Search for the cell housing the specified text and yield its (X, Y) center coordinate. 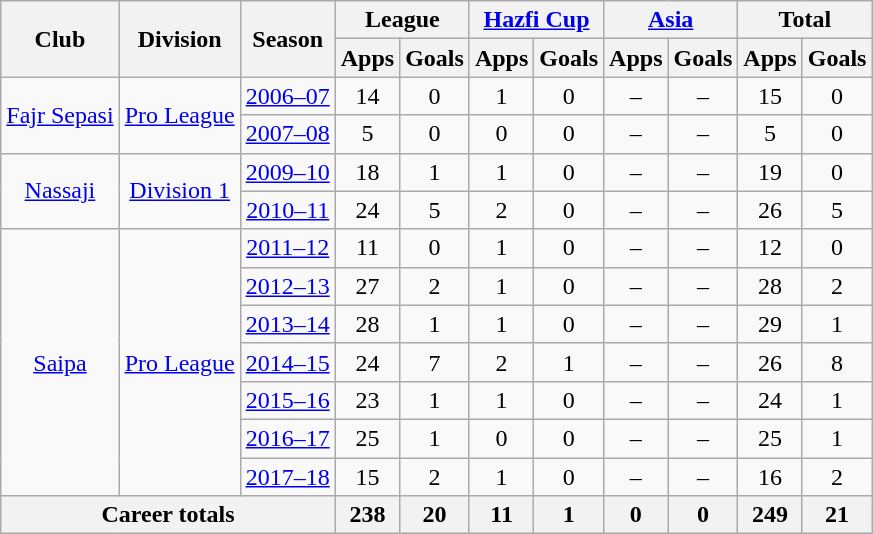
238 (367, 515)
7 (435, 362)
18 (367, 172)
12 (770, 248)
Total (805, 20)
Career totals (168, 515)
Fajr Sepasi (60, 115)
2009–10 (288, 172)
2015–16 (288, 400)
2012–13 (288, 286)
16 (770, 477)
2014–15 (288, 362)
29 (770, 324)
249 (770, 515)
2016–17 (288, 438)
Asia (671, 20)
19 (770, 172)
2010–11 (288, 210)
Season (288, 39)
14 (367, 96)
27 (367, 286)
2011–12 (288, 248)
8 (837, 362)
Saipa (60, 362)
Division (180, 39)
League (402, 20)
2017–18 (288, 477)
2007–08 (288, 134)
21 (837, 515)
2013–14 (288, 324)
Nassaji (60, 191)
Hazfi Cup (536, 20)
23 (367, 400)
2006–07 (288, 96)
20 (435, 515)
Club (60, 39)
Division 1 (180, 191)
